Identify which cell holds the provided text, then report its (x, y) central coordinate. 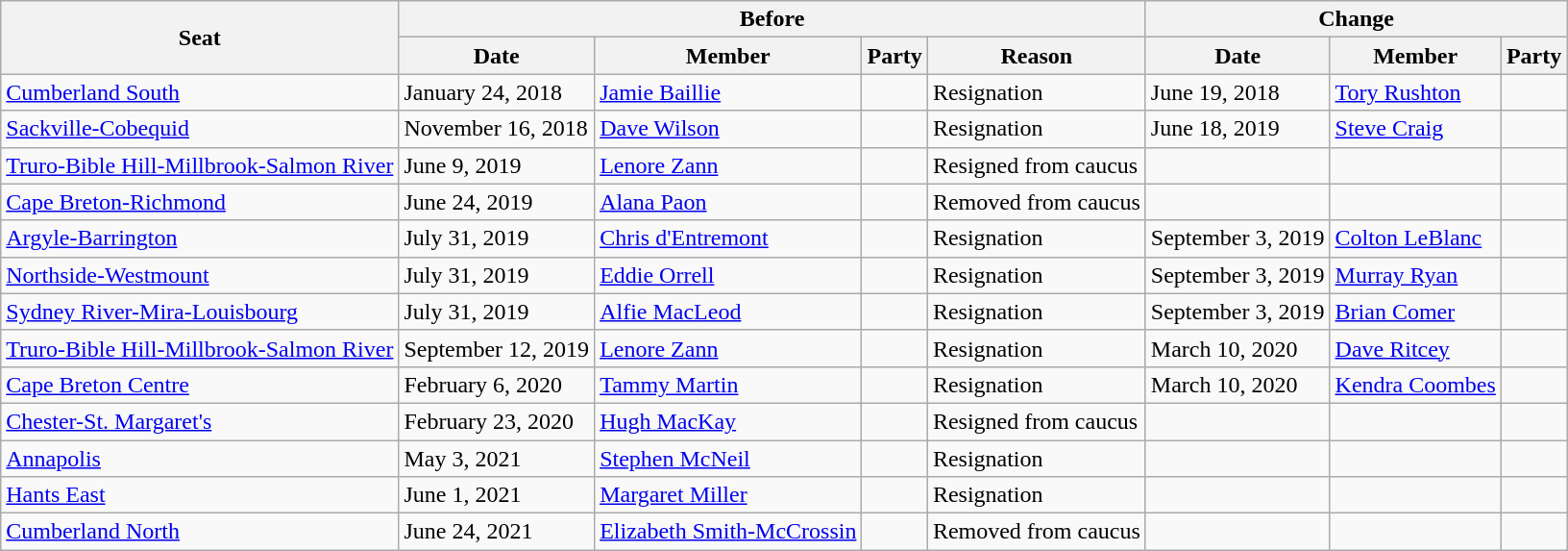
Dave Wilson (728, 129)
Murray Ryan (1415, 275)
Hugh MacKay (728, 421)
Stephen McNeil (728, 459)
September 12, 2019 (497, 348)
June 24, 2021 (497, 532)
Cumberland North (200, 532)
June 9, 2019 (497, 165)
November 16, 2018 (497, 129)
January 24, 2018 (497, 92)
Hants East (200, 495)
Tammy Martin (728, 385)
May 3, 2021 (497, 459)
Eddie Orrell (728, 275)
Sackville-Cobequid (200, 129)
Annapolis (200, 459)
Elizabeth Smith-McCrossin (728, 532)
Chris d'Entremont (728, 238)
Alana Paon (728, 202)
Alfie MacLeod (728, 312)
Cape Breton Centre (200, 385)
Argyle-Barrington (200, 238)
Brian Comer (1415, 312)
June 18, 2019 (1237, 129)
Kendra Coombes (1415, 385)
Jamie Baillie (728, 92)
Chester-St. Margaret's (200, 421)
Before (772, 19)
Cape Breton-Richmond (200, 202)
June 19, 2018 (1237, 92)
Tory Rushton (1415, 92)
Dave Ritcey (1415, 348)
Northside-Westmount (200, 275)
Reason (1036, 56)
Sydney River-Mira-Louisbourg (200, 312)
Change (1356, 19)
Margaret Miller (728, 495)
June 1, 2021 (497, 495)
February 23, 2020 (497, 421)
Steve Craig (1415, 129)
June 24, 2019 (497, 202)
Seat (200, 38)
February 6, 2020 (497, 385)
Colton LeBlanc (1415, 238)
Cumberland South (200, 92)
